Locate the cell with the specified text and output its [x, y] center coordinate. 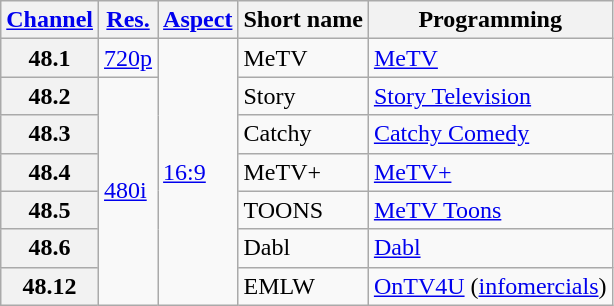
48.6 [50, 248]
48.5 [50, 210]
Short name [303, 20]
Channel [50, 20]
48.3 [50, 134]
TOONS [303, 210]
Story [303, 96]
48.4 [50, 172]
Story Television [490, 96]
Programming [490, 20]
OnTV4U (infomercials) [490, 286]
EMLW [303, 286]
Aspect [198, 20]
48.1 [50, 58]
Res. [128, 20]
48.12 [50, 286]
48.2 [50, 96]
480i [128, 191]
16:9 [198, 172]
720p [128, 58]
Catchy Comedy [490, 134]
Catchy [303, 134]
MeTV Toons [490, 210]
